Return [X, Y] of the center of cell containing provided text 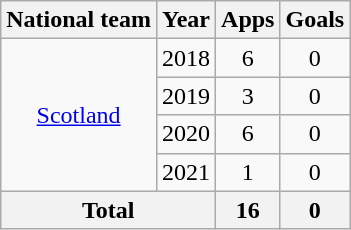
2021 [186, 172]
Scotland [79, 115]
1 [248, 172]
National team [79, 20]
Apps [248, 20]
2020 [186, 134]
Goals [315, 20]
3 [248, 96]
Total [108, 210]
Year [186, 20]
2019 [186, 96]
2018 [186, 58]
16 [248, 210]
